Provide the (x, y) coordinate of the cell's center where the given text is located.  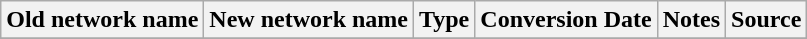
Type (444, 20)
Notes (691, 20)
Source (766, 20)
New network name (309, 20)
Old network name (102, 20)
Conversion Date (566, 20)
